Extract the (x, y) coordinate from the center of the cell holding the provided text.  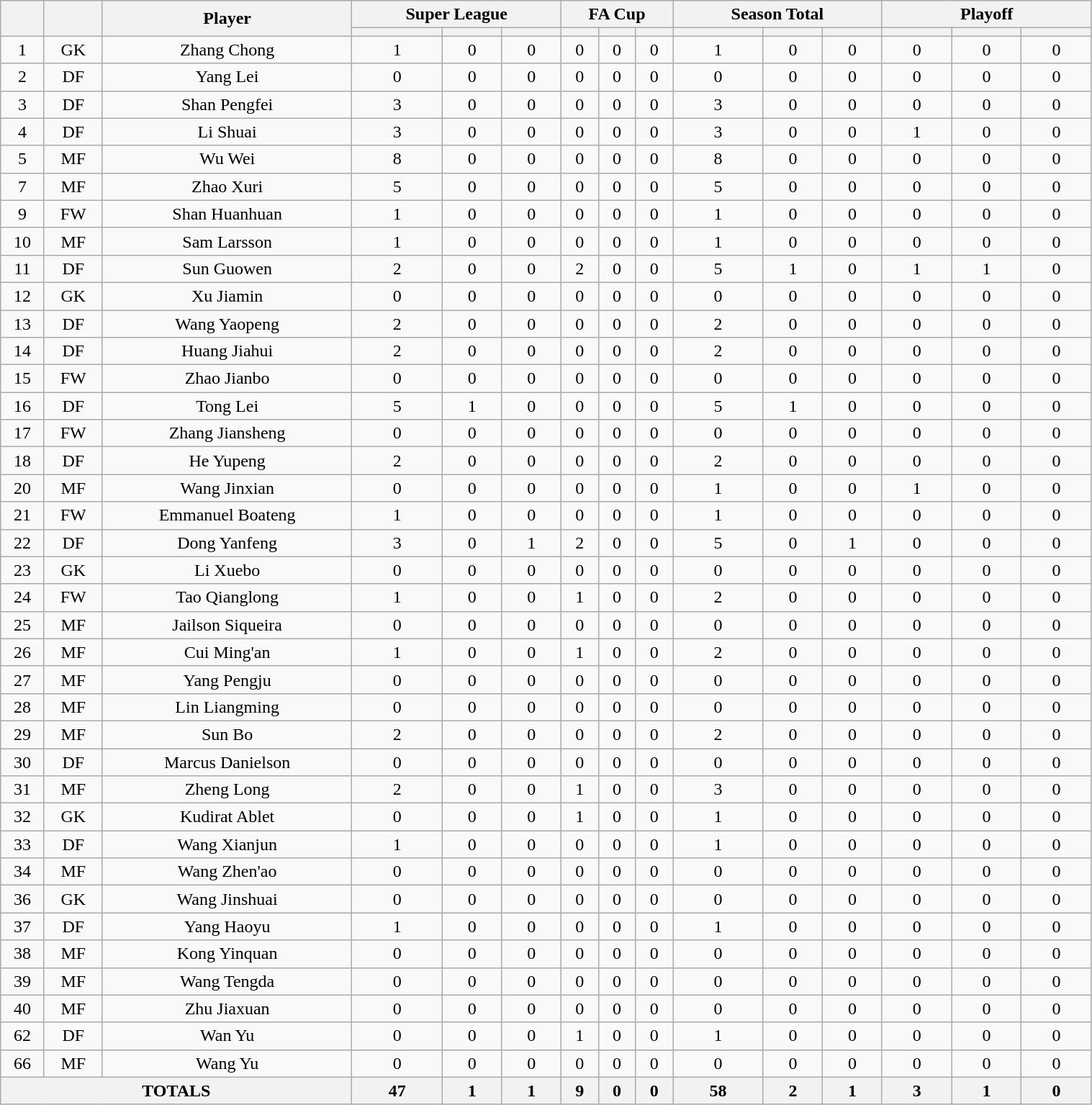
7 (22, 186)
21 (22, 515)
Sun Bo (227, 734)
10 (22, 241)
Wang Yaopeng (227, 323)
40 (22, 1009)
33 (22, 844)
Kudirat Ablet (227, 817)
Li Xuebo (227, 570)
Playoff (986, 14)
Cui Ming'an (227, 652)
Zhao Xuri (227, 186)
Jailson Siqueira (227, 625)
32 (22, 817)
Marcus Danielson (227, 762)
Huang Jiahui (227, 351)
Super League (456, 14)
16 (22, 406)
Sun Guowen (227, 269)
58 (718, 1091)
Kong Yinquan (227, 954)
20 (22, 488)
Wang Jinxian (227, 488)
14 (22, 351)
Yang Pengju (227, 680)
36 (22, 899)
38 (22, 954)
Tao Qianglong (227, 597)
Shan Huanhuan (227, 214)
62 (22, 1036)
Shan Pengfei (227, 104)
12 (22, 296)
26 (22, 652)
17 (22, 433)
Dong Yanfeng (227, 543)
Zhao Jianbo (227, 379)
Zheng Long (227, 790)
25 (22, 625)
24 (22, 597)
Zhu Jiaxuan (227, 1009)
Emmanuel Boateng (227, 515)
Wang Yu (227, 1063)
31 (22, 790)
39 (22, 981)
Zhang Jiansheng (227, 433)
He Yupeng (227, 461)
Lin Liangming (227, 707)
Wu Wei (227, 159)
Wang Zhen'ao (227, 872)
Xu Jiamin (227, 296)
29 (22, 734)
22 (22, 543)
11 (22, 269)
34 (22, 872)
Tong Lei (227, 406)
66 (22, 1063)
18 (22, 461)
Player (227, 19)
30 (22, 762)
Wang Jinshuai (227, 899)
Yang Lei (227, 77)
Season Total (777, 14)
Wan Yu (227, 1036)
15 (22, 379)
37 (22, 926)
28 (22, 707)
Yang Haoyu (227, 926)
47 (397, 1091)
FA Cup (618, 14)
Li Shuai (227, 132)
Wang Tengda (227, 981)
4 (22, 132)
13 (22, 323)
27 (22, 680)
Sam Larsson (227, 241)
Wang Xianjun (227, 844)
TOTALS (176, 1091)
Zhang Chong (227, 50)
23 (22, 570)
